Locate the cell with the specified text and output its (x, y) center coordinate. 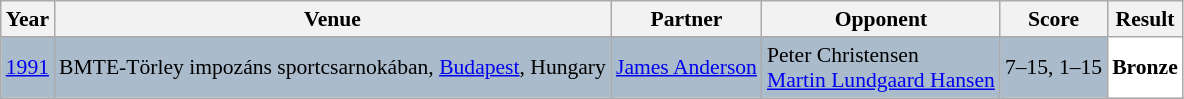
BMTE-Törley impozáns sportcsarnokában, Budapest, Hungary (332, 68)
Score (1054, 19)
7–15, 1–15 (1054, 68)
Peter Christensen Martin Lundgaard Hansen (881, 68)
Result (1145, 19)
Bronze (1145, 68)
Venue (332, 19)
Opponent (881, 19)
1991 (28, 68)
Year (28, 19)
Partner (686, 19)
James Anderson (686, 68)
